Determine the [X, Y] coordinate at the center of the cell enclosing the given text.  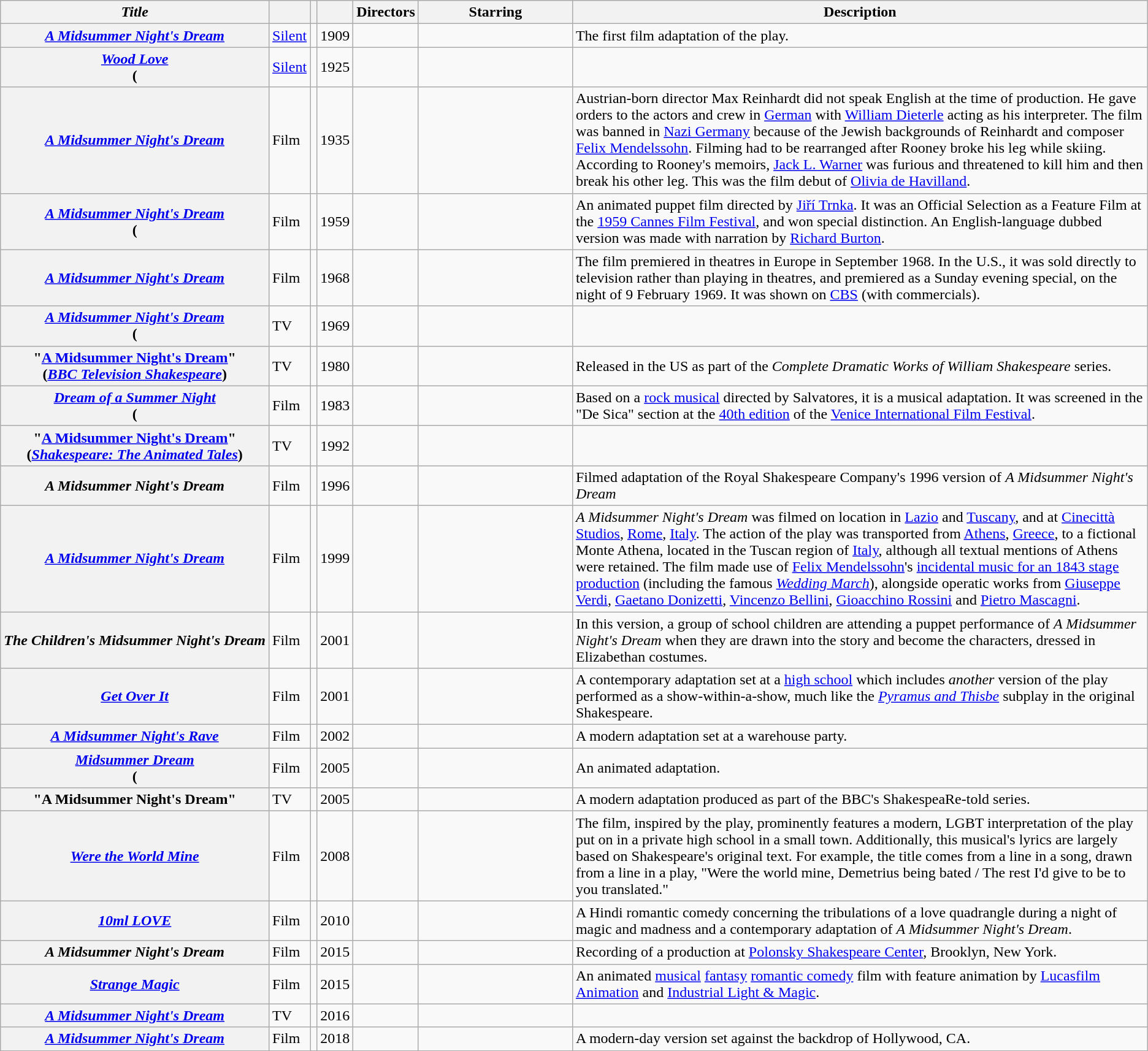
1935 [335, 140]
1983 [335, 406]
1925 [335, 67]
Released in the US as part of the Complete Dramatic Works of William Shakespeare series. [860, 365]
A Midsummer Night's Rave [135, 736]
1999 [335, 558]
1996 [335, 486]
1959 [335, 221]
1992 [335, 445]
Filmed adaptation of the Royal Shakespeare Company's 1996 version of A Midsummer Night's Dream [860, 486]
Directors [386, 12]
A modern adaptation set at a warehouse party. [860, 736]
2018 [335, 1039]
"A Midsummer Night's Dream" [135, 800]
Starring [496, 12]
2008 [335, 856]
1980 [335, 365]
2010 [335, 921]
An animated adaptation. [860, 768]
2016 [335, 1015]
The Children's Midsummer Night's Dream [135, 640]
1969 [335, 326]
Title [135, 12]
Strange Magic [135, 984]
1909 [335, 36]
Description [860, 12]
Recording of a production at Polonsky Shakespeare Center, Brooklyn, New York. [860, 952]
A modern adaptation produced as part of the BBC's ShakespeaRe-told series. [860, 800]
Were the World Mine [135, 856]
The first film adaptation of the play. [860, 36]
2002 [335, 736]
Get Over It [135, 697]
Dream of a Summer Night( [135, 406]
An animated musical fantasy romantic comedy film with feature animation by Lucasfilm Animation and Industrial Light & Magic. [860, 984]
"A Midsummer Night's Dream"(Shakespeare: The Animated Tales) [135, 445]
1968 [335, 278]
Midsummer Dream( [135, 768]
A modern-day version set against the backdrop of Hollywood, CA. [860, 1039]
Wood Love( [135, 67]
"A Midsummer Night's Dream"(BBC Television Shakespeare) [135, 365]
10ml LOVE [135, 921]
